Search for the cell housing the specified text and yield its [X, Y] center coordinate. 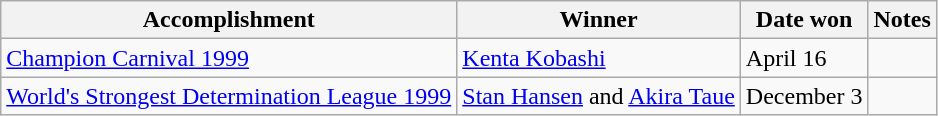
Date won [804, 20]
December 3 [804, 96]
Kenta Kobashi [599, 58]
Accomplishment [229, 20]
Notes [902, 20]
World's Strongest Determination League 1999 [229, 96]
Winner [599, 20]
April 16 [804, 58]
Stan Hansen and Akira Taue [599, 96]
Champion Carnival 1999 [229, 58]
